Extract the [x, y] coordinate from the center of the cell holding the provided text.  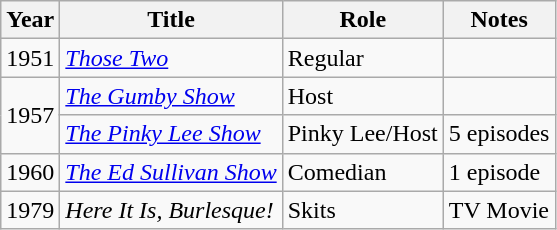
1 episode [499, 172]
Comedian [362, 172]
TV Movie [499, 210]
Host [362, 96]
Notes [499, 20]
Year [30, 20]
Regular [362, 58]
1979 [30, 210]
Skits [362, 210]
1960 [30, 172]
Those Two [171, 58]
1957 [30, 115]
The Ed Sullivan Show [171, 172]
Role [362, 20]
Title [171, 20]
Pinky Lee/Host [362, 134]
The Pinky Lee Show [171, 134]
5 episodes [499, 134]
Here It Is, Burlesque! [171, 210]
The Gumby Show [171, 96]
1951 [30, 58]
